Detect which cell encompasses the target text, then output its (x, y) center coordinate. 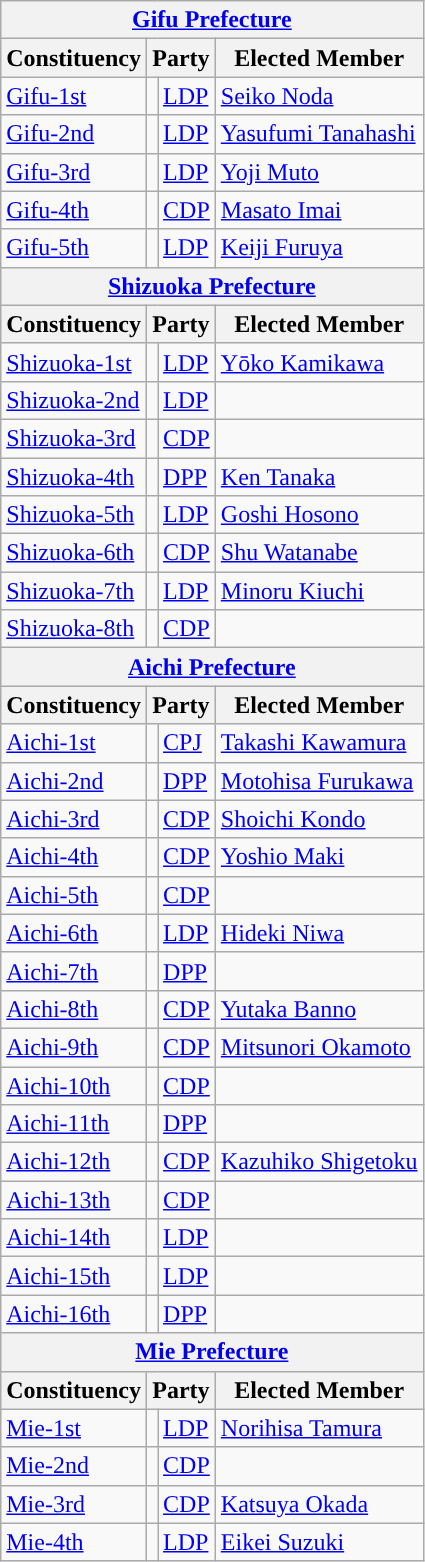
Gifu-1st (74, 96)
Mie-1st (74, 1428)
Minoru Kiuchi (319, 591)
Aichi-15th (74, 1276)
Ken Tanaka (319, 477)
Takashi Kawamura (319, 743)
Gifu-2nd (74, 134)
Seiko Noda (319, 96)
Aichi-2nd (74, 781)
Aichi-12th (74, 1162)
Shizuoka-3rd (74, 438)
Gifu-4th (74, 210)
Mie Prefecture (212, 1352)
Goshi Hosono (319, 515)
Yutaka Banno (319, 1009)
Gifu Prefecture (212, 20)
Shoichi Kondo (319, 819)
Mie-4th (74, 1542)
Shizuoka-1st (74, 362)
Shizuoka Prefecture (212, 286)
Katsuya Okada (319, 1504)
CPJ (187, 743)
Aichi-8th (74, 1009)
Yoji Muto (319, 172)
Aichi-3rd (74, 819)
Keiji Furuya (319, 248)
Aichi-9th (74, 1047)
Shu Watanabe (319, 553)
Kazuhiko Shigetoku (319, 1162)
Aichi Prefecture (212, 667)
Aichi-14th (74, 1238)
Masato Imai (319, 210)
Yasufumi Tanahashi (319, 134)
Aichi-7th (74, 971)
Mie-2nd (74, 1466)
Shizuoka-4th (74, 477)
Gifu-5th (74, 248)
Gifu-3rd (74, 172)
Yoshio Maki (319, 857)
Shizuoka-8th (74, 629)
Mie-3rd (74, 1504)
Aichi-10th (74, 1085)
Aichi-13th (74, 1200)
Aichi-1st (74, 743)
Aichi-5th (74, 895)
Aichi-11th (74, 1124)
Motohisa Furukawa (319, 781)
Aichi-16th (74, 1314)
Shizuoka-5th (74, 515)
Eikei Suzuki (319, 1542)
Aichi-6th (74, 933)
Hideki Niwa (319, 933)
Shizuoka-7th (74, 591)
Yōko Kamikawa (319, 362)
Shizuoka-2nd (74, 400)
Shizuoka-6th (74, 553)
Norihisa Tamura (319, 1428)
Aichi-4th (74, 857)
Mitsunori Okamoto (319, 1047)
